Scan for the cell matching the given text and deliver its [X, Y] coordinate at center. 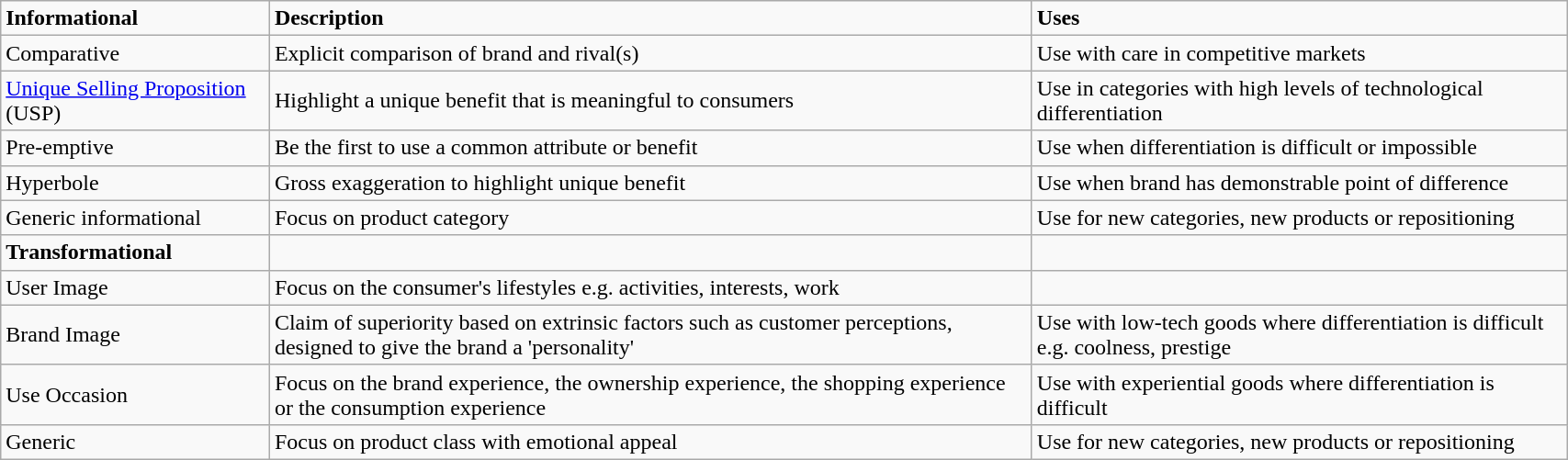
Generic [136, 442]
Use when brand has demonstrable point of difference [1299, 183]
Pre-emptive [136, 148]
Claim of superiority based on extrinsic factors such as customer perceptions, designed to give the brand a 'personality' [650, 334]
Gross exaggeration to highlight unique benefit [650, 183]
Use Occasion [136, 395]
Uses [1299, 18]
Be the first to use a common attribute or benefit [650, 148]
Highlight a unique benefit that is meaningful to consumers [650, 101]
Use with low-tech goods where differentiation is difficult e.g. coolness, prestige [1299, 334]
Generic informational [136, 218]
Transformational [136, 252]
Focus on product category [650, 218]
Brand Image [136, 334]
Use in categories with high levels of technological differentiation [1299, 101]
Hyperbole [136, 183]
Explicit comparison of brand and rival(s) [650, 53]
Use when differentiation is difficult or impossible [1299, 148]
Use with experiential goods where differentiation is difficult [1299, 395]
Use with care in competitive markets [1299, 53]
Informational [136, 18]
Focus on the consumer's lifestyles e.g. activities, interests, work [650, 287]
User Image [136, 287]
Comparative [136, 53]
Unique Selling Proposition (USP) [136, 101]
Focus on product class with emotional appeal [650, 442]
Description [650, 18]
Focus on the brand experience, the ownership experience, the shopping experience or the consumption experience [650, 395]
